Output the [x, y] coordinate of the center of the cell containing the given text.  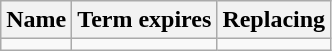
Name [36, 20]
Replacing [274, 20]
Term expires [144, 20]
